Extract the (X, Y) coordinate from the center of the cell holding the provided text.  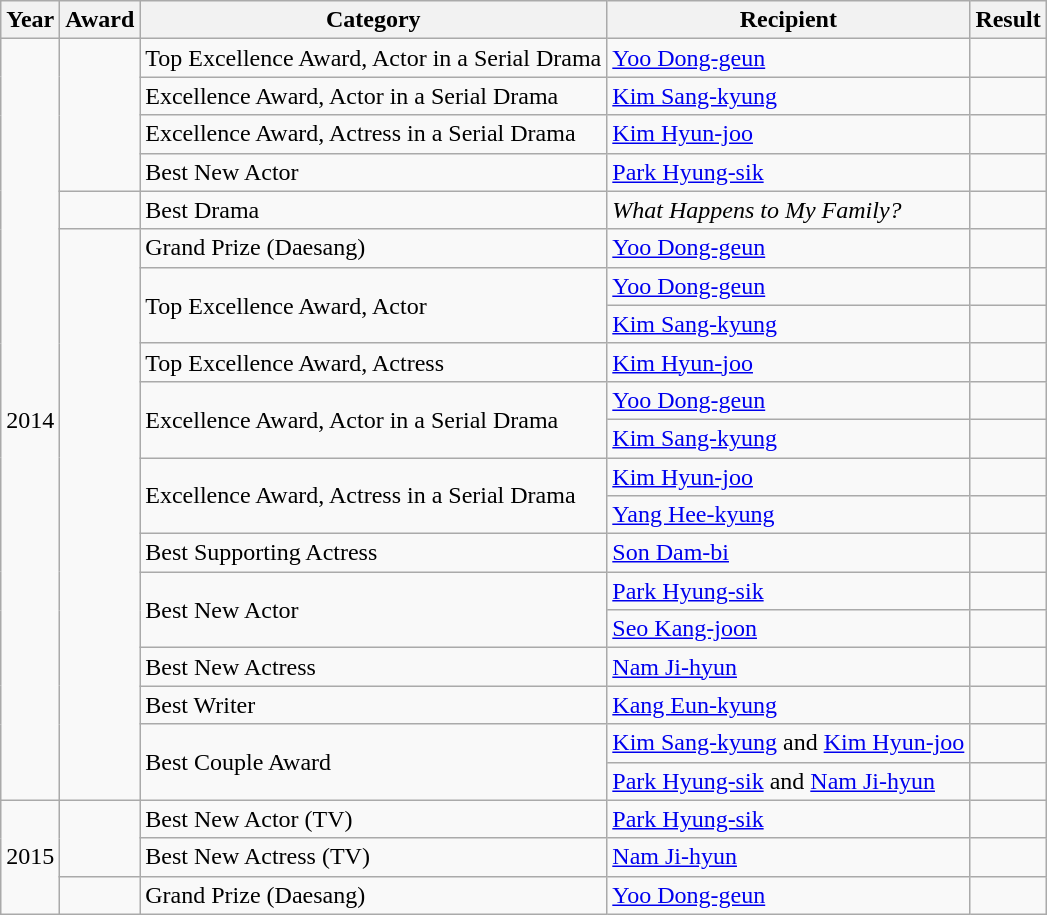
Best New Actor (TV) (374, 819)
Top Excellence Award, Actress (374, 362)
Result (1008, 20)
Kim Sang-kyung and Kim Hyun-joo (788, 743)
Seo Kang-joon (788, 629)
Top Excellence Award, Actor in a Serial Drama (374, 58)
Top Excellence Award, Actor (374, 305)
Year (30, 20)
2015 (30, 857)
Best New Actress (374, 667)
Best Supporting Actress (374, 553)
Yang Hee-kyung (788, 515)
Best Writer (374, 705)
Park Hyung-sik and Nam Ji-hyun (788, 781)
What Happens to My Family? (788, 210)
Best Drama (374, 210)
Best Couple Award (374, 762)
Son Dam-bi (788, 553)
Kang Eun-kyung (788, 705)
2014 (30, 420)
Recipient (788, 20)
Award (100, 20)
Category (374, 20)
Best New Actress (TV) (374, 857)
